Detect which cell encompasses the target text, then output its (X, Y) center coordinate. 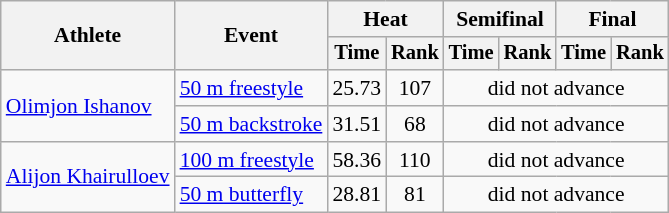
50 m freestyle (252, 88)
50 m backstroke (252, 124)
Heat (385, 19)
Event (252, 36)
31.51 (356, 124)
58.36 (356, 160)
25.73 (356, 88)
Olimjon Ishanov (88, 106)
110 (415, 160)
Alijon Khairulloev (88, 178)
50 m butterfly (252, 195)
68 (415, 124)
Final (612, 19)
107 (415, 88)
Athlete (88, 36)
100 m freestyle (252, 160)
Semifinal (500, 19)
81 (415, 195)
28.81 (356, 195)
